Find where the given text appears and provide that cell's center as (X, Y) coordinate. 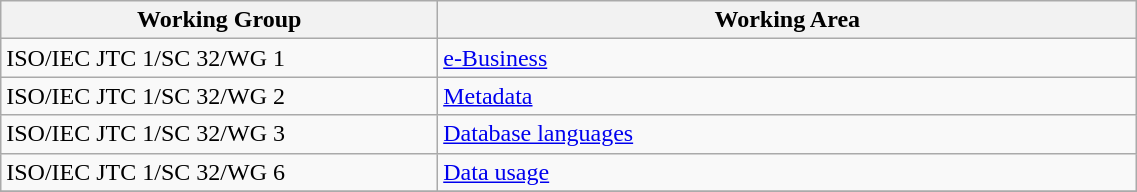
ISO/IEC JTC 1/SC 32/WG 3 (220, 134)
Database languages (788, 134)
Working Group (220, 20)
e-Business (788, 58)
Metadata (788, 96)
ISO/IEC JTC 1/SC 32/WG 1 (220, 58)
ISO/IEC JTC 1/SC 32/WG 2 (220, 96)
Working Area (788, 20)
Data usage (788, 172)
ISO/IEC JTC 1/SC 32/WG 6 (220, 172)
